Scan for the cell matching the given text and deliver its (x, y) coordinate at center. 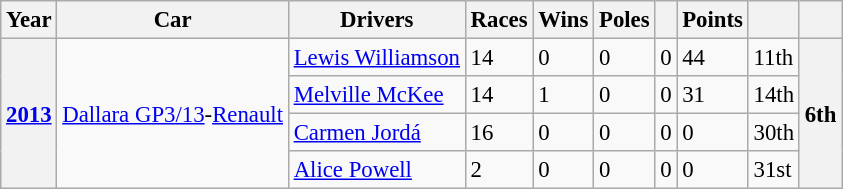
14th (774, 95)
2 (499, 170)
Car (172, 20)
11th (774, 58)
44 (712, 58)
16 (499, 133)
Drivers (376, 20)
31st (774, 170)
31 (712, 95)
Poles (624, 20)
30th (774, 133)
1 (564, 95)
Points (712, 20)
Dallara GP3/13-Renault (172, 114)
Races (499, 20)
2013 (29, 114)
Lewis Williamson (376, 58)
Carmen Jordá (376, 133)
6th (820, 114)
Alice Powell (376, 170)
Year (29, 20)
Wins (564, 20)
Melville McKee (376, 95)
